Capture the cell that displays the provided text and extract its [x, y] central coordinate. 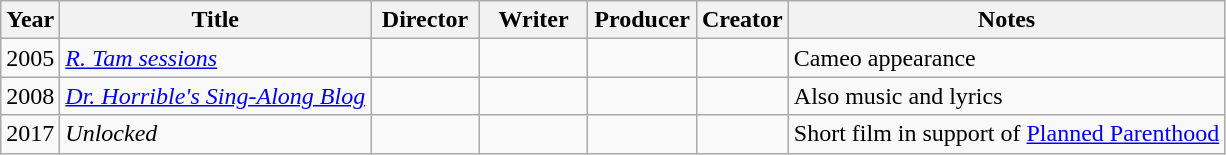
Short film in support of Planned Parenthood [1006, 134]
Creator [742, 20]
Also music and lyrics [1006, 96]
Producer [642, 20]
Title [216, 20]
Dr. Horrible's Sing-Along Blog [216, 96]
Unlocked [216, 134]
Writer [534, 20]
R. Tam sessions [216, 58]
Year [30, 20]
2008 [30, 96]
Cameo appearance [1006, 58]
Director [426, 20]
2017 [30, 134]
Notes [1006, 20]
2005 [30, 58]
